From the cell containing the given text, extract its center point as (x, y) coordinate. 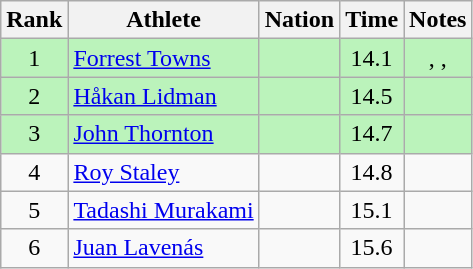
Rank (34, 20)
John Thornton (164, 134)
4 (34, 172)
15.1 (372, 210)
Athlete (164, 20)
3 (34, 134)
Forrest Towns (164, 58)
14.7 (372, 134)
Juan Lavenás (164, 248)
14.5 (372, 96)
Tadashi Murakami (164, 210)
2 (34, 96)
Roy Staley (164, 172)
Nation (299, 20)
6 (34, 248)
Håkan Lidman (164, 96)
1 (34, 58)
Notes (438, 20)
5 (34, 210)
15.6 (372, 248)
14.1 (372, 58)
, , (438, 58)
Time (372, 20)
14.8 (372, 172)
